Pinpoint the cell where the given text exists, returning its (x, y) midpoint coordinate. 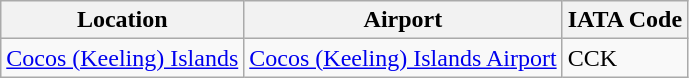
Cocos (Keeling) Islands Airport (403, 58)
Location (122, 20)
Airport (403, 20)
Cocos (Keeling) Islands (122, 58)
CCK (625, 58)
IATA Code (625, 20)
